Return (X, Y) of the center of cell containing provided text 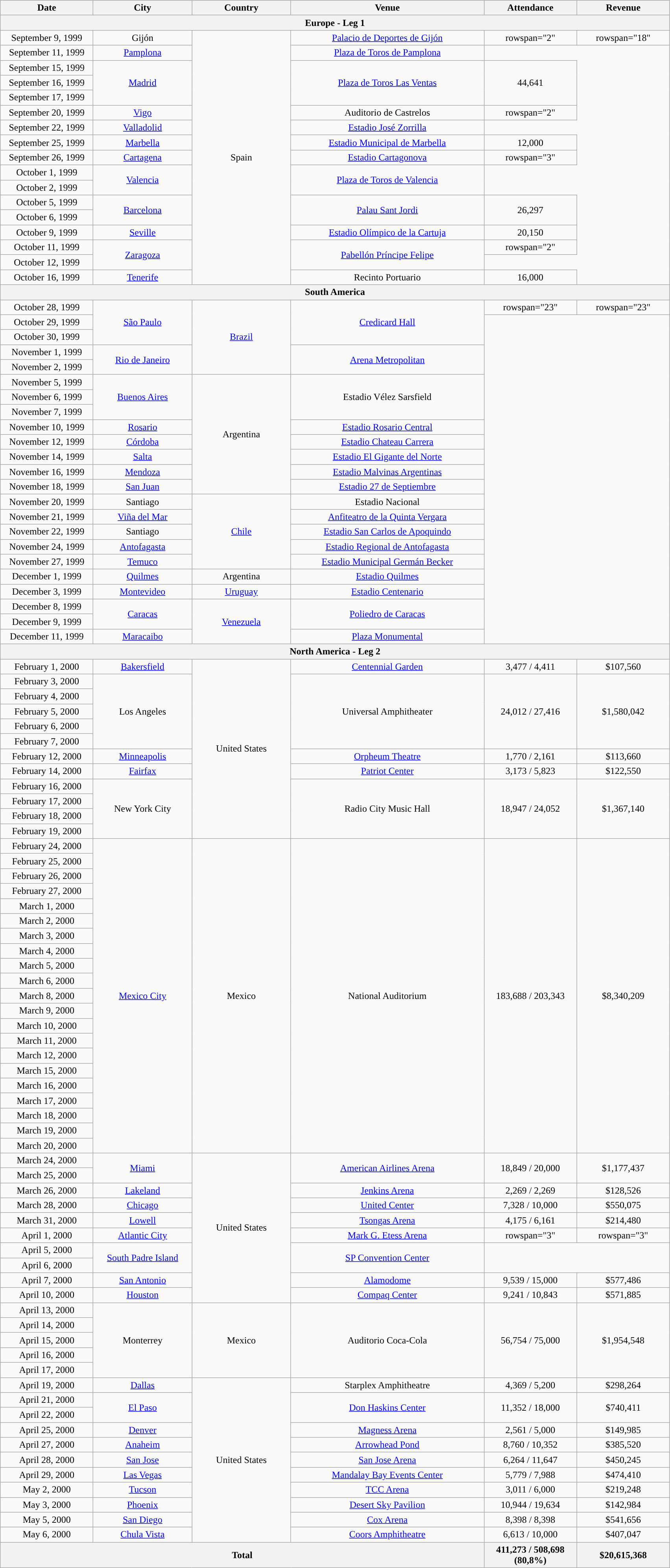
March 8, 2000 (47, 996)
Viña del Mar (142, 517)
SP Convention Center (387, 1258)
February 1, 2000 (47, 667)
$1,954,548 (623, 1340)
North America - Leg 2 (335, 651)
October 2, 1999 (47, 188)
Venezuela (242, 621)
4,175 / 6,161 (530, 1220)
San Jose (142, 1460)
March 31, 2000 (47, 1220)
$149,985 (623, 1430)
9,241 / 10,843 (530, 1295)
6,264 / 11,647 (530, 1460)
Plaza de Toros de Valencia (387, 180)
March 17, 2000 (47, 1100)
Minneapolis (142, 756)
$113,660 (623, 756)
$128,526 (623, 1190)
April 14, 2000 (47, 1325)
Atlantic City (142, 1235)
6,613 / 10,000 (530, 1535)
February 6, 2000 (47, 726)
March 18, 2000 (47, 1115)
Poliedro de Caracas (387, 614)
February 17, 2000 (47, 801)
2,561 / 5,000 (530, 1430)
$407,047 (623, 1535)
Brazil (242, 337)
7,328 / 10,000 (530, 1205)
December 8, 1999 (47, 606)
Chicago (142, 1205)
February 27, 2000 (47, 891)
November 22, 1999 (47, 532)
Dallas (142, 1385)
November 18, 1999 (47, 487)
November 16, 1999 (47, 472)
March 4, 2000 (47, 951)
September 17, 1999 (47, 98)
November 20, 1999 (47, 502)
Lowell (142, 1220)
April 13, 2000 (47, 1310)
Fairfax (142, 771)
9,539 / 15,000 (530, 1280)
December 11, 1999 (47, 636)
20,150 (530, 232)
Anaheim (142, 1445)
Temuco (142, 562)
Gijón (142, 38)
Mark G. Etess Arena (387, 1235)
March 5, 2000 (47, 966)
April 25, 2000 (47, 1430)
Marbella (142, 142)
Radio City Music Hall (387, 809)
10,944 / 19,634 (530, 1505)
San Antonio (142, 1280)
Chile (242, 532)
September 25, 1999 (47, 142)
$1,367,140 (623, 809)
December 1, 1999 (47, 577)
February 7, 2000 (47, 741)
Palau Sant Jordi (387, 210)
Revenue (623, 8)
April 22, 2000 (47, 1415)
February 14, 2000 (47, 771)
February 3, 2000 (47, 682)
Las Vegas (142, 1475)
April 7, 2000 (47, 1280)
Plaza de Toros Las Ventas (387, 83)
$107,560 (623, 667)
Credicard Hall (387, 322)
February 16, 2000 (47, 786)
Estadio Malvinas Argentinas (387, 472)
March 15, 2000 (47, 1071)
October 12, 1999 (47, 262)
March 6, 2000 (47, 981)
Spain (242, 157)
South America (335, 292)
Córdoba (142, 442)
American Airlines Arena (387, 1168)
March 9, 2000 (47, 1011)
February 5, 2000 (47, 711)
Recinto Portuario (387, 277)
$571,885 (623, 1295)
Desert Sky Pavilion (387, 1505)
South Padre Island (142, 1258)
Estadio Vélez Sarsfield (387, 397)
Europe - Leg 1 (335, 23)
Salta (142, 457)
Houston (142, 1295)
February 19, 2000 (47, 831)
February 25, 2000 (47, 861)
February 12, 2000 (47, 756)
Buenos Aires (142, 397)
3,477 / 4,411 (530, 667)
Starplex Amphitheatre (387, 1385)
December 3, 1999 (47, 591)
San Diego (142, 1520)
183,688 / 203,343 (530, 996)
16,000 (530, 277)
October 28, 1999 (47, 307)
3,011 / 6,000 (530, 1490)
Caracas (142, 614)
56,754 / 75,000 (530, 1340)
Estadio Cartagonova (387, 157)
May 5, 2000 (47, 1520)
18,849 / 20,000 (530, 1168)
April 10, 2000 (47, 1295)
November 21, 1999 (47, 517)
Estadio Municipal Germán Becker (387, 562)
Quilmes (142, 577)
4,369 / 5,200 (530, 1385)
Bakersfield (142, 667)
Lakeland (142, 1190)
September 11, 1999 (47, 53)
$474,410 (623, 1475)
Valladolid (142, 127)
$541,656 (623, 1520)
8,398 / 8,398 (530, 1520)
2,269 / 2,269 (530, 1190)
November 24, 1999 (47, 547)
$1,177,437 (623, 1168)
Pamplona (142, 53)
Patriot Center (387, 771)
San Jose Arena (387, 1460)
October 9, 1999 (47, 232)
$8,340,209 (623, 996)
October 6, 1999 (47, 217)
Vigo (142, 112)
November 12, 1999 (47, 442)
Auditorio Coca-Cola (387, 1340)
Coors Amphitheatre (387, 1535)
Alamodome (387, 1280)
$142,984 (623, 1505)
November 1, 1999 (47, 352)
Plaza de Toros de Pamplona (387, 53)
City (142, 8)
5,779 / 7,988 (530, 1475)
May 6, 2000 (47, 1535)
Auditorio de Castrelos (387, 112)
Montevideo (142, 591)
Estadio Quilmes (387, 577)
Mexico City (142, 996)
$577,486 (623, 1280)
Estadio San Carlos de Apoquindo (387, 532)
April 21, 2000 (47, 1400)
October 11, 1999 (47, 247)
1,770 / 2,161 (530, 756)
Orpheum Theatre (387, 756)
March 1, 2000 (47, 906)
April 27, 2000 (47, 1445)
October 29, 1999 (47, 322)
$740,411 (623, 1408)
$550,075 (623, 1205)
$219,248 (623, 1490)
Maracaibo (142, 636)
Rosario (142, 427)
National Auditorium (387, 996)
Estadio 27 de Septiembre (387, 487)
$450,245 (623, 1460)
December 9, 1999 (47, 621)
October 1, 1999 (47, 172)
Estadio Regional de Antofagasta (387, 547)
Uruguay (242, 591)
Estadio Olímpico de la Cartuja (387, 232)
Jenkins Arena (387, 1190)
April 29, 2000 (47, 1475)
October 5, 1999 (47, 203)
Barcelona (142, 210)
April 19, 2000 (47, 1385)
24,012 / 27,416 (530, 711)
Estadio Rosario Central (387, 427)
March 11, 2000 (47, 1041)
September 26, 1999 (47, 157)
411,273 / 508,698 (80,8%) (530, 1555)
Venue (387, 8)
March 28, 2000 (47, 1205)
November 2, 1999 (47, 367)
November 6, 1999 (47, 397)
Don Haskins Center (387, 1408)
February 18, 2000 (47, 816)
Estadio Nacional (387, 502)
Estadio Chateau Carrera (387, 442)
March 24, 2000 (47, 1161)
Rio de Janeiro (142, 359)
Plaza Monumental (387, 636)
March 19, 2000 (47, 1130)
El Paso (142, 1408)
44,641 (530, 83)
Anfiteatro de la Quinta Vergara (387, 517)
Estadio Centenario (387, 591)
Tenerife (142, 277)
26,297 (530, 210)
Phoenix (142, 1505)
Denver (142, 1430)
Estadio El Gigante del Norte (387, 457)
September 16, 1999 (47, 83)
Country (242, 8)
$385,520 (623, 1445)
$298,264 (623, 1385)
3,173 / 5,823 (530, 771)
TCC Arena (387, 1490)
Cartagena (142, 157)
March 26, 2000 (47, 1190)
April 6, 2000 (47, 1265)
April 5, 2000 (47, 1250)
Date (47, 8)
November 5, 1999 (47, 382)
November 27, 1999 (47, 562)
September 15, 1999 (47, 68)
Total (242, 1555)
United Center (387, 1205)
Zaragoza (142, 255)
May 2, 2000 (47, 1490)
March 3, 2000 (47, 936)
18,947 / 24,052 (530, 809)
Centennial Garden (387, 667)
Tsongas Arena (387, 1220)
Antofagasta (142, 547)
Estadio Municipal de Marbella (387, 142)
8,760 / 10,352 (530, 1445)
February 4, 2000 (47, 696)
November 7, 1999 (47, 412)
Magness Arena (387, 1430)
$20,615,368 (623, 1555)
September 22, 1999 (47, 127)
Attendance (530, 8)
Compaq Center (387, 1295)
April 16, 2000 (47, 1355)
Mendoza (142, 472)
October 30, 1999 (47, 337)
April 28, 2000 (47, 1460)
$122,550 (623, 771)
Palacio de Deportes de Gijón (387, 38)
March 10, 2000 (47, 1026)
São Paulo (142, 322)
April 17, 2000 (47, 1370)
March 20, 2000 (47, 1146)
Seville (142, 232)
Chula Vista (142, 1535)
November 10, 1999 (47, 427)
October 16, 1999 (47, 277)
Estadio José Zorrilla (387, 127)
March 16, 2000 (47, 1085)
March 2, 2000 (47, 921)
$1,580,042 (623, 711)
Monterrey (142, 1340)
November 14, 1999 (47, 457)
Tucson (142, 1490)
April 15, 2000 (47, 1340)
May 3, 2000 (47, 1505)
September 9, 1999 (47, 38)
Universal Amphitheater (387, 711)
Mandalay Bay Events Center (387, 1475)
April 1, 2000 (47, 1235)
March 12, 2000 (47, 1056)
Arena Metropolitan (387, 359)
September 20, 1999 (47, 112)
rowspan="18" (623, 38)
Arrowhead Pond (387, 1445)
Valencia (142, 180)
11,352 / 18,000 (530, 1408)
$214,480 (623, 1220)
Cox Arena (387, 1520)
February 26, 2000 (47, 876)
Pabellón Príncipe Felipe (387, 255)
Miami (142, 1168)
12,000 (530, 142)
February 24, 2000 (47, 846)
New York City (142, 809)
Los Angeles (142, 711)
San Juan (142, 487)
Madrid (142, 83)
March 25, 2000 (47, 1176)
